Search for the cell housing the specified text and yield its (X, Y) center coordinate. 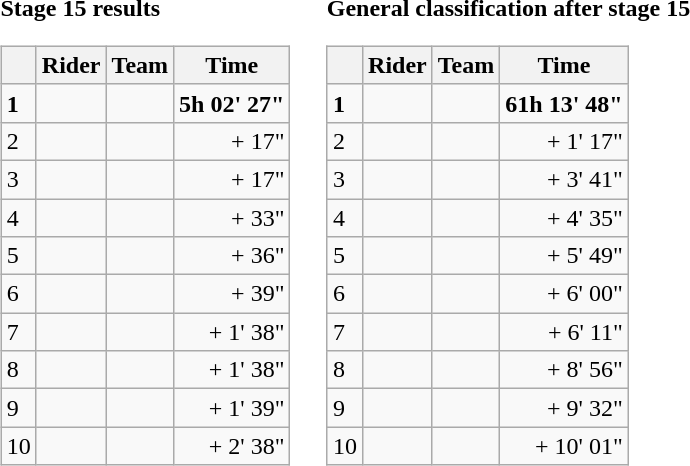
+ 36" (232, 256)
61h 13' 48" (564, 103)
+ 1' 39" (232, 408)
+ 6' 00" (564, 294)
+ 33" (232, 217)
+ 39" (232, 294)
+ 10' 01" (564, 446)
+ 9' 32" (564, 408)
+ 6' 11" (564, 332)
+ 4' 35" (564, 217)
+ 2' 38" (232, 446)
+ 3' 41" (564, 179)
5h 02' 27" (232, 103)
+ 1' 17" (564, 141)
+ 5' 49" (564, 256)
+ 8' 56" (564, 370)
